Identify which cell holds the provided text, then report its [x, y] central coordinate. 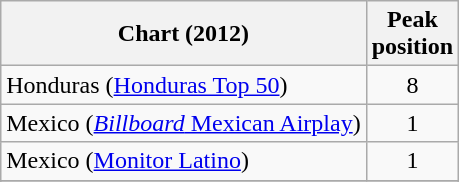
8 [412, 85]
Honduras (Honduras Top 50) [184, 85]
Chart (2012) [184, 34]
Mexico (Monitor Latino) [184, 161]
Peakposition [412, 34]
Mexico (Billboard Mexican Airplay) [184, 123]
